Scan for the cell matching the given text and deliver its [X, Y] coordinate at center. 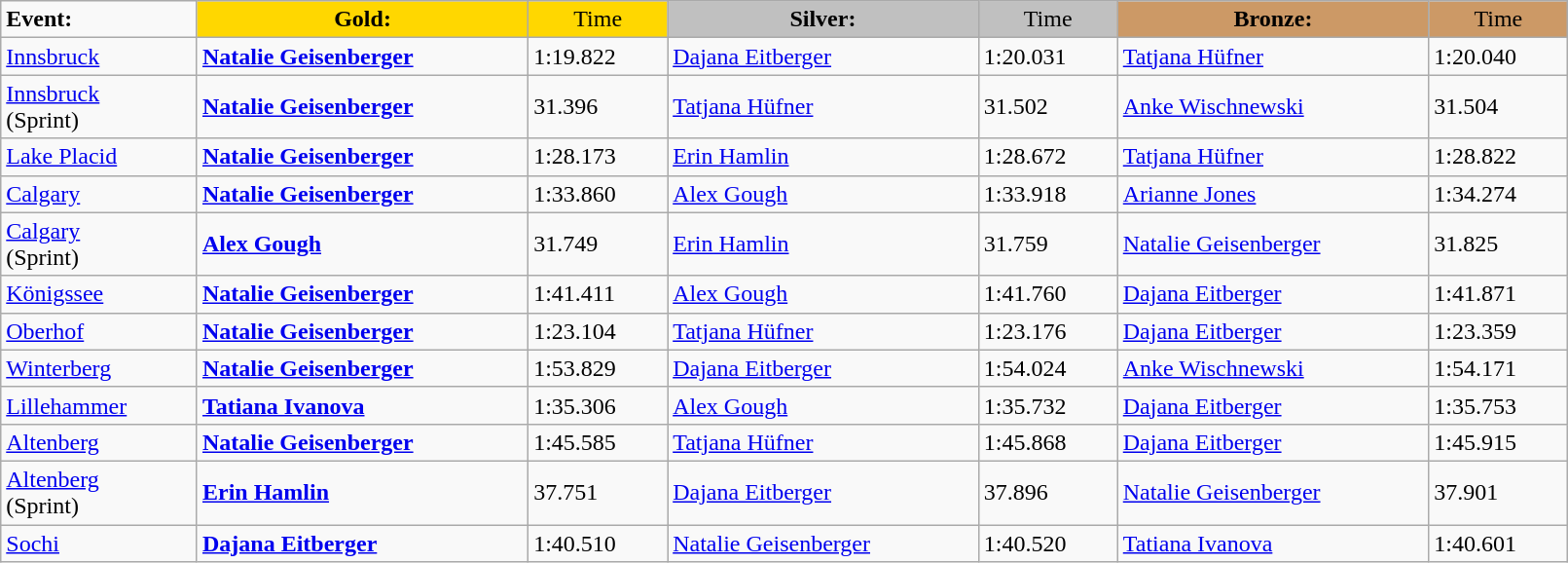
1:45.585 [598, 442]
Calgary [99, 194]
1:28.672 [1047, 157]
1:35.753 [1499, 405]
31.502 [1047, 107]
Lake Placid [99, 157]
Calgary(Sprint) [99, 244]
1:40.520 [1047, 543]
1:45.868 [1047, 442]
31.825 [1499, 244]
1:35.732 [1047, 405]
1:53.829 [598, 368]
1:41.411 [598, 294]
1:54.171 [1499, 368]
1:54.024 [1047, 368]
1:35.306 [598, 405]
1:20.040 [1499, 56]
Bronze: [1273, 19]
1:41.760 [1047, 294]
37.751 [598, 493]
1:33.860 [598, 194]
Oberhof [99, 331]
Arianne Jones [1273, 194]
31.396 [598, 107]
31.504 [1499, 107]
Silver: [823, 19]
1:45.915 [1499, 442]
1:23.359 [1499, 331]
1:19.822 [598, 56]
1:33.918 [1047, 194]
1:41.871 [1499, 294]
1:28.822 [1499, 157]
Sochi [99, 543]
Lillehammer [99, 405]
Altenberg(Sprint) [99, 493]
Königssee [99, 294]
37.896 [1047, 493]
31.749 [598, 244]
1:28.173 [598, 157]
Innsbruck(Sprint) [99, 107]
1:20.031 [1047, 56]
1:23.104 [598, 331]
1:40.601 [1499, 543]
Innsbruck [99, 56]
Gold: [362, 19]
37.901 [1499, 493]
31.759 [1047, 244]
Winterberg [99, 368]
Altenberg [99, 442]
1:34.274 [1499, 194]
1:40.510 [598, 543]
Event: [99, 19]
1:23.176 [1047, 331]
